Search for the cell housing the specified text and yield its [x, y] center coordinate. 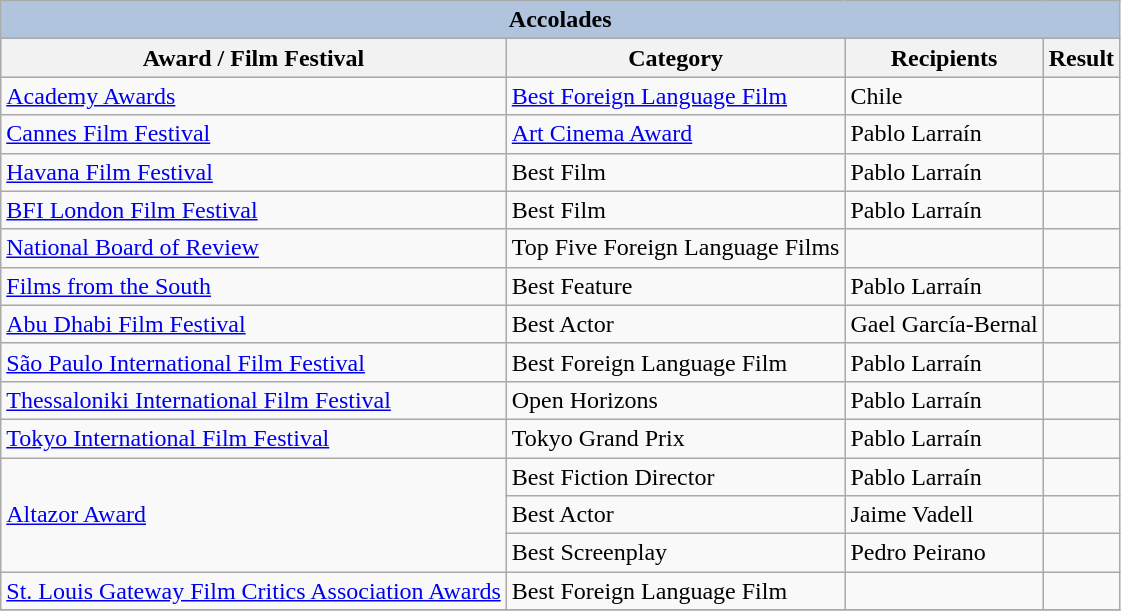
Art Cinema Award [676, 134]
Gael García-Bernal [944, 324]
Recipients [944, 58]
Films from the South [254, 286]
Jaime Vadell [944, 515]
Best Screenplay [676, 553]
Tokyo Grand Prix [676, 438]
Best Fiction Director [676, 477]
Category [676, 58]
Havana Film Festival [254, 172]
Accolades [560, 20]
Award / Film Festival [254, 58]
Thessaloniki International Film Festival [254, 400]
Academy Awards [254, 96]
Altazor Award [254, 515]
National Board of Review [254, 248]
Abu Dhabi Film Festival [254, 324]
Cannes Film Festival [254, 134]
Best Feature [676, 286]
St. Louis Gateway Film Critics Association Awards [254, 591]
São Paulo International Film Festival [254, 362]
BFI London Film Festival [254, 210]
Open Horizons [676, 400]
Top Five Foreign Language Films [676, 248]
Pedro Peirano [944, 553]
Result [1081, 58]
Chile [944, 96]
Tokyo International Film Festival [254, 438]
